Detect which cell encompasses the target text, then output its [X, Y] center coordinate. 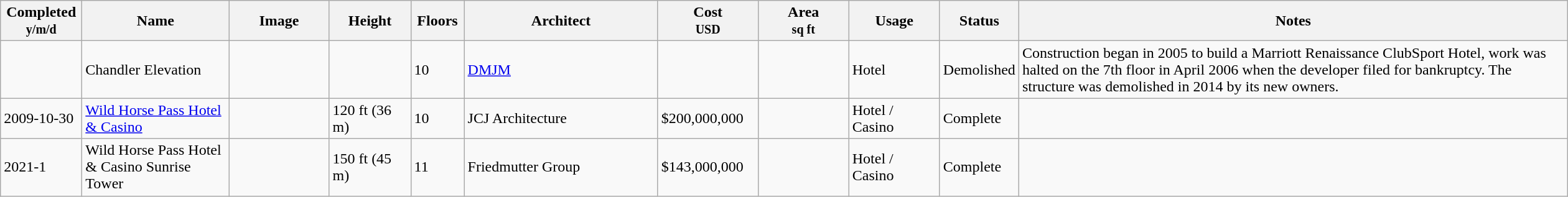
Floors [437, 21]
Chandler Elevation [156, 70]
Hotel [894, 70]
Wild Horse Pass Hotel & Casino [156, 118]
Usage [894, 21]
Wild Horse Pass Hotel & Casino Sunrise Tower [156, 167]
2021-1 [41, 167]
Name [156, 21]
2009-10-30 [41, 118]
11 [437, 167]
Demolished [979, 70]
Notes [1293, 21]
Area sq ft [803, 21]
Completed y/m/d [41, 21]
Friedmutter Group [561, 167]
Status [979, 21]
$143,000,000 [708, 167]
150 ft (45 m) [370, 167]
120 ft (36 m) [370, 118]
Cost USD [708, 21]
JCJ Architecture [561, 118]
Architect [561, 21]
DMJM [561, 70]
Image [279, 21]
$200,000,000 [708, 118]
Height [370, 21]
